Pinpoint the cell where the given text exists, returning its [x, y] midpoint coordinate. 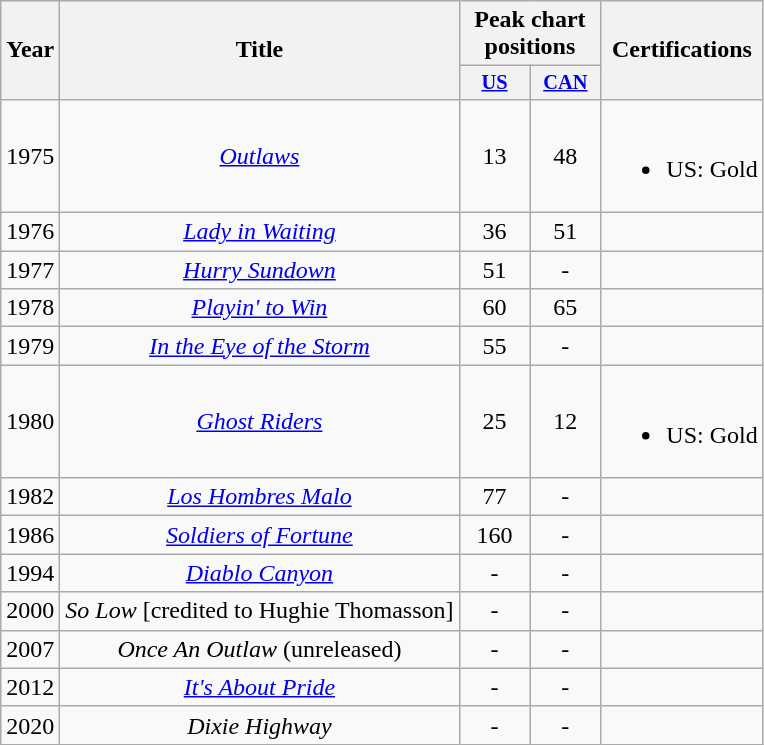
Playin' to Win [260, 308]
Lady in Waiting [260, 232]
2020 [30, 725]
60 [494, 308]
Year [30, 50]
So Low [credited to Hughie Thomasson] [260, 611]
Outlaws [260, 156]
12 [566, 422]
2000 [30, 611]
1975 [30, 156]
1978 [30, 308]
1994 [30, 573]
65 [566, 308]
Dixie Highway [260, 725]
48 [566, 156]
Hurry Sundown [260, 270]
Certifications [682, 50]
In the Eye of the Storm [260, 346]
1979 [30, 346]
Ghost Riders [260, 422]
1982 [30, 497]
It's About Pride [260, 687]
160 [494, 535]
55 [494, 346]
1977 [30, 270]
25 [494, 422]
2012 [30, 687]
Diablo Canyon [260, 573]
CAN [566, 83]
1986 [30, 535]
77 [494, 497]
36 [494, 232]
US [494, 83]
1980 [30, 422]
2007 [30, 649]
Once An Outlaw (unreleased) [260, 649]
Los Hombres Malo [260, 497]
Peak chart positions [530, 34]
Title [260, 50]
13 [494, 156]
1976 [30, 232]
Soldiers of Fortune [260, 535]
